Identify which cell holds the provided text, then report its (X, Y) central coordinate. 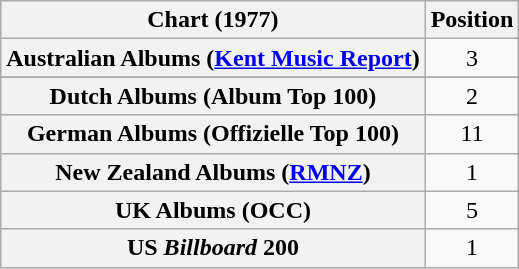
US Billboard 200 (213, 248)
German Albums (Offizielle Top 100) (213, 134)
Position (472, 20)
3 (472, 58)
Dutch Albums (Album Top 100) (213, 96)
UK Albums (OCC) (213, 210)
2 (472, 96)
Chart (1977) (213, 20)
11 (472, 134)
New Zealand Albums (RMNZ) (213, 172)
Australian Albums (Kent Music Report) (213, 58)
5 (472, 210)
